Output the (x, y) coordinate of the center of the cell containing the given text.  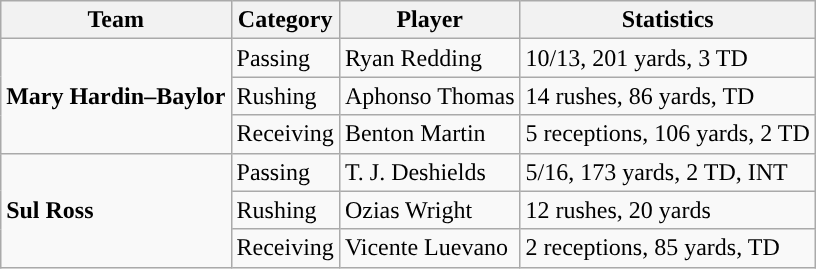
Statistics (668, 20)
12 rushes, 20 yards (668, 210)
Team (116, 20)
14 rushes, 86 yards, TD (668, 96)
Aphonso Thomas (430, 96)
5/16, 173 yards, 2 TD, INT (668, 172)
Category (285, 20)
Sul Ross (116, 210)
T. J. Deshields (430, 172)
Ryan Redding (430, 58)
Ozias Wright (430, 210)
2 receptions, 85 yards, TD (668, 248)
Vicente Luevano (430, 248)
10/13, 201 yards, 3 TD (668, 58)
Player (430, 20)
Mary Hardin–Baylor (116, 96)
Benton Martin (430, 134)
5 receptions, 106 yards, 2 TD (668, 134)
